Capture the cell that displays the provided text and extract its [X, Y] central coordinate. 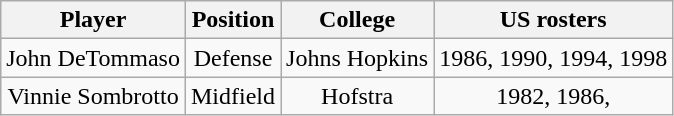
Defense [232, 58]
Position [232, 20]
Player [94, 20]
1982, 1986, [554, 96]
John DeTommaso [94, 58]
US rosters [554, 20]
Vinnie Sombrotto [94, 96]
Hofstra [358, 96]
Midfield [232, 96]
1986, 1990, 1994, 1998 [554, 58]
Johns Hopkins [358, 58]
College [358, 20]
